Provide the [x, y] coordinate of the cell's center where the given text is located.  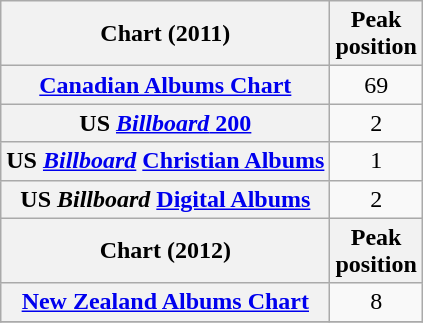
US Billboard Christian Albums [166, 161]
1 [376, 161]
Chart (2011) [166, 34]
US Billboard 200 [166, 123]
Chart (2012) [166, 250]
8 [376, 302]
US Billboard Digital Albums [166, 199]
69 [376, 85]
Canadian Albums Chart [166, 85]
New Zealand Albums Chart [166, 302]
